Identify which cell holds the provided text, then report its (x, y) central coordinate. 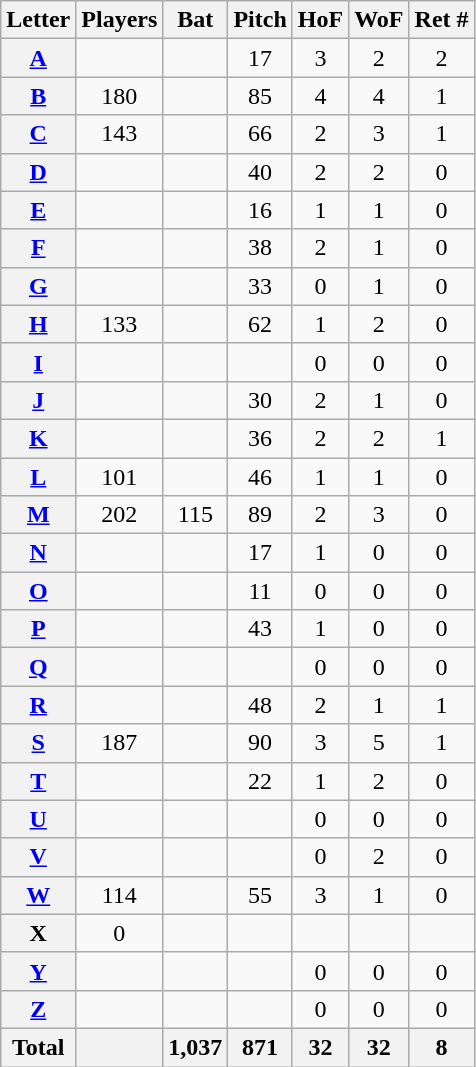
143 (120, 134)
115 (196, 515)
C (38, 134)
38 (260, 248)
187 (120, 743)
T (38, 781)
5 (379, 743)
16 (260, 210)
22 (260, 781)
180 (120, 96)
S (38, 743)
Bat (196, 20)
Players (120, 20)
Pitch (260, 20)
F (38, 248)
871 (260, 1047)
66 (260, 134)
H (38, 324)
89 (260, 515)
Letter (38, 20)
D (38, 172)
55 (260, 895)
A (38, 58)
101 (120, 477)
33 (260, 286)
114 (120, 895)
P (38, 629)
N (38, 553)
G (38, 286)
B (38, 96)
O (38, 591)
M (38, 515)
133 (120, 324)
202 (120, 515)
30 (260, 400)
HoF (320, 20)
Q (38, 667)
R (38, 705)
62 (260, 324)
46 (260, 477)
K (38, 438)
1,037 (196, 1047)
I (38, 362)
Ret # (442, 20)
E (38, 210)
W (38, 895)
36 (260, 438)
40 (260, 172)
V (38, 857)
85 (260, 96)
90 (260, 743)
Z (38, 1009)
Total (38, 1047)
48 (260, 705)
11 (260, 591)
WoF (379, 20)
8 (442, 1047)
U (38, 819)
43 (260, 629)
L (38, 477)
J (38, 400)
X (38, 933)
Y (38, 971)
